Search for the cell housing the specified text and yield its [X, Y] center coordinate. 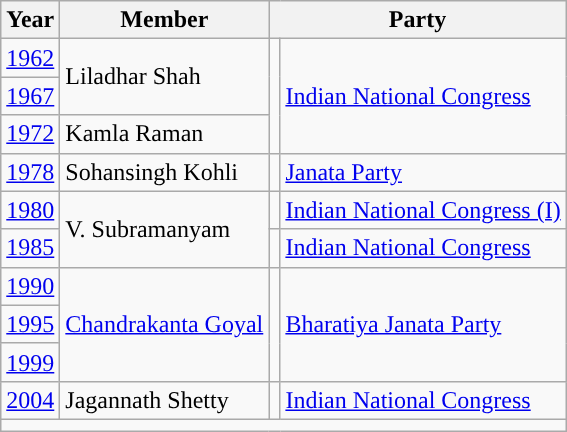
Party [418, 20]
1962 [30, 58]
Member [164, 20]
1985 [30, 248]
1972 [30, 134]
1995 [30, 324]
2004 [30, 400]
Indian National Congress (I) [423, 210]
Janata Party [423, 172]
V. Subramanyam [164, 229]
1980 [30, 210]
Chandrakanta Goyal [164, 324]
1978 [30, 172]
1967 [30, 96]
Sohansingh Kohli [164, 172]
1990 [30, 286]
Kamla Raman [164, 134]
Jagannath Shetty [164, 400]
Liladhar Shah [164, 77]
Bharatiya Janata Party [423, 324]
Year [30, 20]
1999 [30, 362]
